Detect which cell encompasses the target text, then output its (x, y) center coordinate. 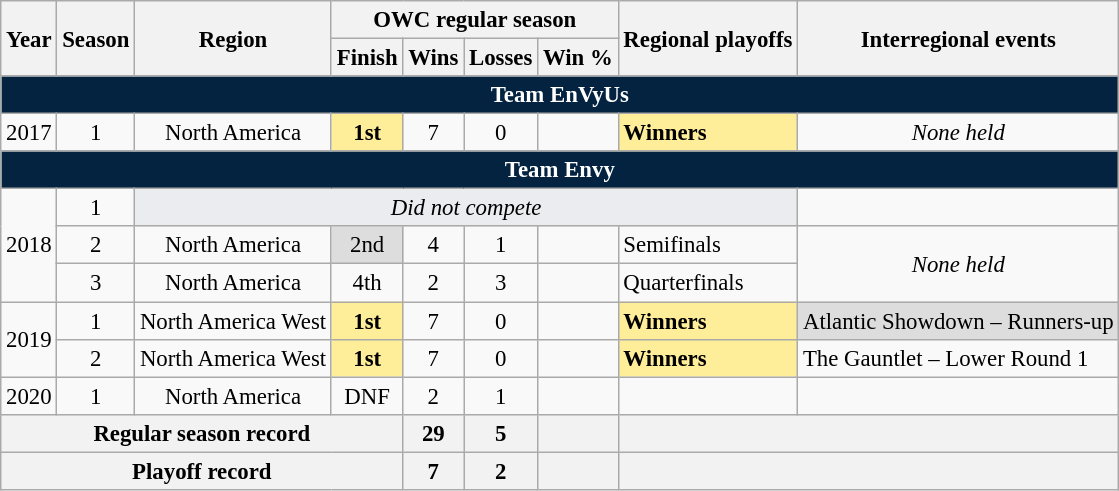
Regular season record (202, 433)
Regional playoffs (708, 38)
Finish (366, 58)
Interregional events (958, 38)
2019 (29, 340)
DNF (366, 396)
4 (434, 245)
Region (234, 38)
Team Envy (560, 170)
4th (366, 283)
Year (29, 38)
Wins (434, 58)
Team EnVyUs (560, 95)
5 (501, 433)
2020 (29, 396)
Quarterfinals (708, 283)
2nd (366, 245)
Semifinals (708, 245)
OWC regular season (474, 20)
Playoff record (202, 471)
Losses (501, 58)
The Gauntlet – Lower Round 1 (958, 358)
2018 (29, 246)
Win % (578, 58)
Atlantic Showdown – Runners-up (958, 321)
29 (434, 433)
Did not compete (466, 208)
Season (96, 38)
2017 (29, 133)
